From the cell containing the given text, extract its center point as [X, Y] coordinate. 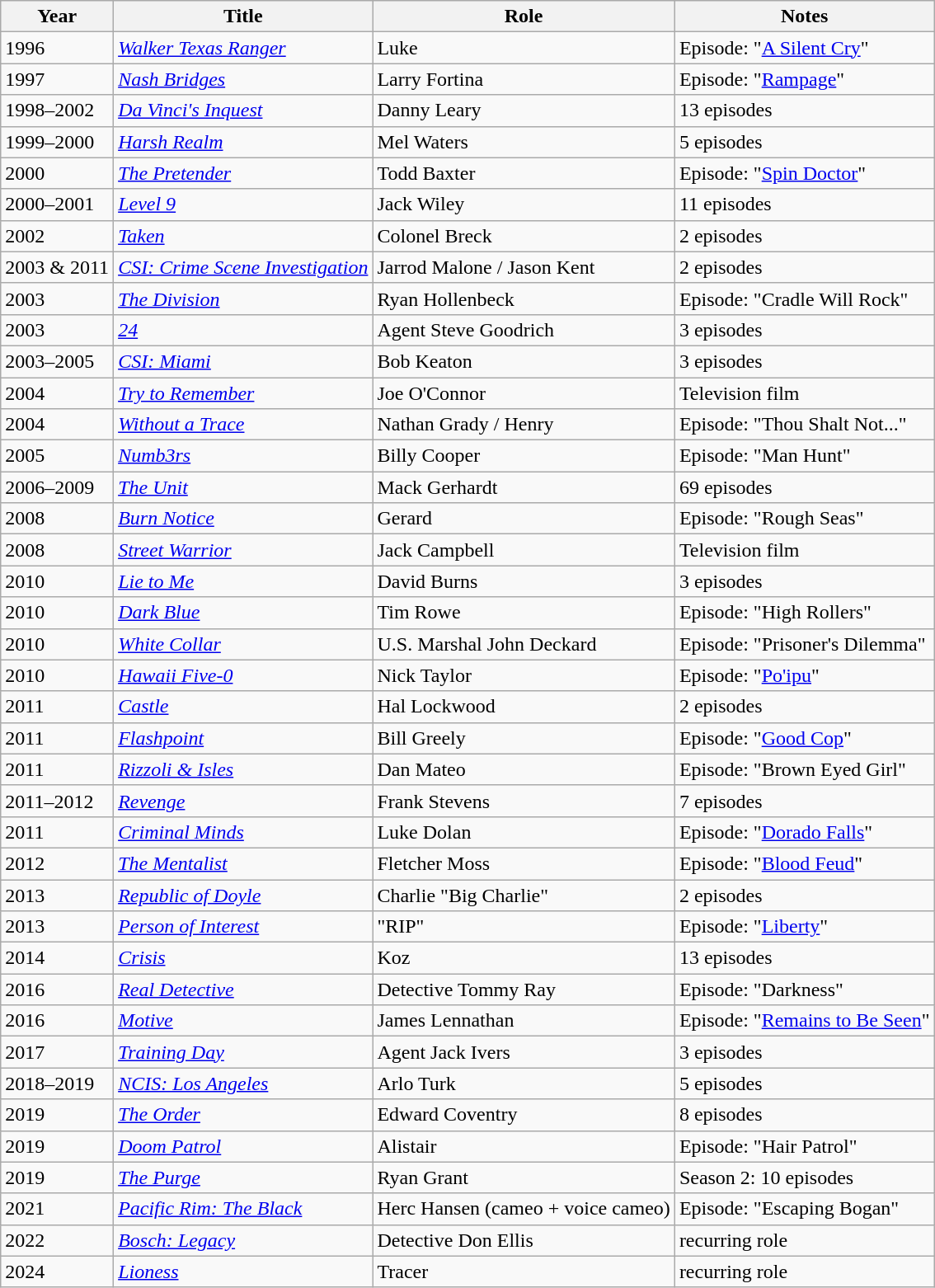
Title [243, 16]
Episode: "Cradle Will Rock" [805, 298]
Luke [524, 48]
Revenge [243, 801]
Alistair [524, 1146]
Republic of Doyle [243, 895]
Episode: "Dorado Falls" [805, 832]
Ryan Grant [524, 1178]
Episode: "Man Hunt" [805, 456]
The Purge [243, 1178]
2006–2009 [58, 487]
Todd Baxter [524, 173]
2000 [58, 173]
Flashpoint [243, 738]
Notes [805, 16]
Episode: "Rough Seas" [805, 519]
Nash Bridges [243, 79]
Episode: "Brown Eyed Girl" [805, 769]
Detective Don Ellis [524, 1240]
1997 [58, 79]
24 [243, 330]
Gerard [524, 519]
Fletcher Moss [524, 863]
8 episodes [805, 1115]
11 episodes [805, 204]
Agent Steve Goodrich [524, 330]
CSI: Crime Scene Investigation [243, 267]
Episode: "Blood Feud" [805, 863]
Season 2: 10 episodes [805, 1178]
Da Vinci's Inquest [243, 110]
Nathan Grady / Henry [524, 425]
The Pretender [243, 173]
2012 [58, 863]
The Unit [243, 487]
Hal Lockwood [524, 707]
Edward Coventry [524, 1115]
Castle [243, 707]
Episode: "Prisoner's Dilemma" [805, 644]
U.S. Marshal John Deckard [524, 644]
Tracer [524, 1272]
Level 9 [243, 204]
Lie to Me [243, 581]
David Burns [524, 581]
2003–2005 [58, 361]
Tim Rowe [524, 613]
Role [524, 16]
2011–2012 [58, 801]
James Lennathan [524, 1021]
Joe O'Connor [524, 393]
The Mentalist [243, 863]
Detective Tommy Ray [524, 990]
Episode: "Rampage" [805, 79]
Bosch: Legacy [243, 1240]
Larry Fortina [524, 79]
Billy Cooper [524, 456]
1996 [58, 48]
Jarrod Malone / Jason Kent [524, 267]
Crisis [243, 958]
Jack Campbell [524, 550]
Burn Notice [243, 519]
Rizzoli & Isles [243, 769]
The Division [243, 298]
Dark Blue [243, 613]
CSI: Miami [243, 361]
Lioness [243, 1272]
Koz [524, 958]
Bill Greely [524, 738]
2021 [58, 1209]
Arlo Turk [524, 1084]
1998–2002 [58, 110]
Episode: "Po'ipu" [805, 675]
2005 [58, 456]
2000–2001 [58, 204]
Without a Trace [243, 425]
Bob Keaton [524, 361]
Episode: "Darkness" [805, 990]
Episode: "Good Cop" [805, 738]
Real Detective [243, 990]
Jack Wiley [524, 204]
2002 [58, 236]
2014 [58, 958]
7 episodes [805, 801]
White Collar [243, 644]
"RIP" [524, 927]
2018–2019 [58, 1084]
Luke Dolan [524, 832]
Episode: "Remains to Be Seen" [805, 1021]
Walker Texas Ranger [243, 48]
Danny Leary [524, 110]
Training Day [243, 1052]
Episode: "Liberty" [805, 927]
Taken [243, 236]
2003 & 2011 [58, 267]
Nick Taylor [524, 675]
69 episodes [805, 487]
Harsh Realm [243, 142]
Dan Mateo [524, 769]
Herc Hansen (cameo + voice cameo) [524, 1209]
Try to Remember [243, 393]
Colonel Breck [524, 236]
Year [58, 16]
Episode: "Escaping Bogan" [805, 1209]
The Order [243, 1115]
Frank Stevens [524, 801]
1999–2000 [58, 142]
2017 [58, 1052]
NCIS: Los Angeles [243, 1084]
Episode: "Hair Patrol" [805, 1146]
Episode: "Thou Shalt Not..." [805, 425]
Doom Patrol [243, 1146]
Hawaii Five-0 [243, 675]
Person of Interest [243, 927]
Criminal Minds [243, 832]
2022 [58, 1240]
Agent Jack Ivers [524, 1052]
Charlie "Big Charlie" [524, 895]
Episode: "Spin Doctor" [805, 173]
Ryan Hollenbeck [524, 298]
Episode: "A Silent Cry" [805, 48]
2024 [58, 1272]
Numb3rs [243, 456]
Street Warrior [243, 550]
Motive [243, 1021]
Mack Gerhardt [524, 487]
Pacific Rim: The Black [243, 1209]
Episode: "High Rollers" [805, 613]
Mel Waters [524, 142]
